Identify which cell holds the provided text, then report its [x, y] central coordinate. 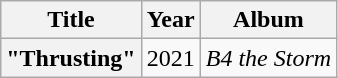
Title [71, 20]
Year [170, 20]
B4 the Storm [268, 58]
2021 [170, 58]
Album [268, 20]
"Thrusting" [71, 58]
